For the text-containing cell, return its midpoint in [x, y] coordinate format. 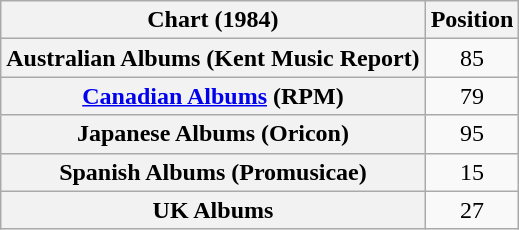
27 [472, 210]
Japanese Albums (Oricon) [213, 134]
95 [472, 134]
Australian Albums (Kent Music Report) [213, 58]
Chart (1984) [213, 20]
85 [472, 58]
Position [472, 20]
UK Albums [213, 210]
Canadian Albums (RPM) [213, 96]
79 [472, 96]
Spanish Albums (Promusicae) [213, 172]
15 [472, 172]
